For the text-containing cell, return its midpoint in [X, Y] coordinate format. 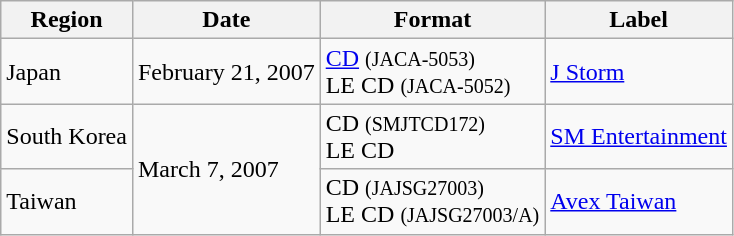
CD (JACA-5053)LE CD (JACA-5052) [432, 72]
Avex Taiwan [639, 202]
Region [67, 20]
Date [226, 20]
CD (JAJSG27003)LE CD (JAJSG27003/A) [432, 202]
Format [432, 20]
February 21, 2007 [226, 72]
South Korea [67, 136]
CD (SMJTCD172)LE CD [432, 136]
SM Entertainment [639, 136]
Taiwan [67, 202]
March 7, 2007 [226, 169]
J Storm [639, 72]
Japan [67, 72]
Label [639, 20]
